Scan for the cell matching the given text and deliver its [x, y] coordinate at center. 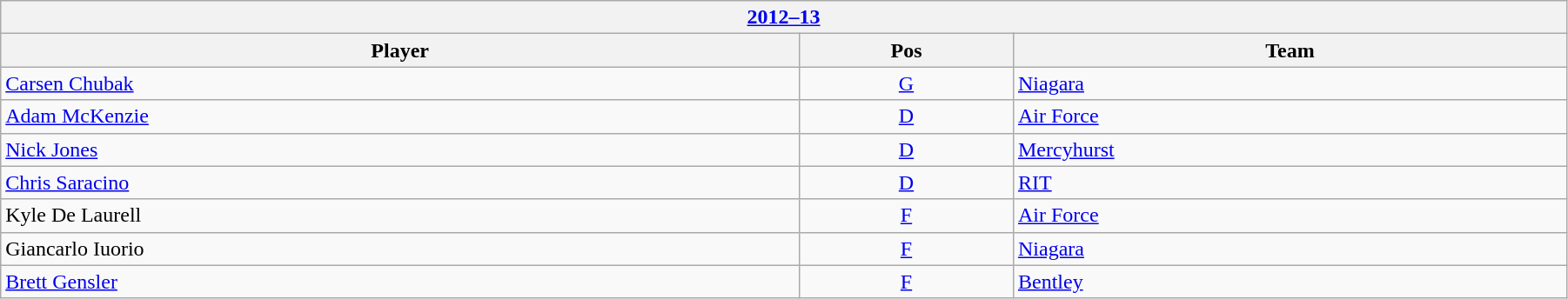
Player [400, 50]
Pos [907, 50]
Nick Jones [400, 149]
G [907, 83]
Carsen Chubak [400, 83]
RIT [1290, 183]
Kyle De Laurell [400, 216]
Chris Saracino [400, 183]
Giancarlo Iuorio [400, 249]
Team [1290, 50]
Brett Gensler [400, 282]
Adam McKenzie [400, 116]
2012–13 [784, 17]
Mercyhurst [1290, 149]
Bentley [1290, 282]
